Provide the [X, Y] coordinate of the cell's center where the given text is located.  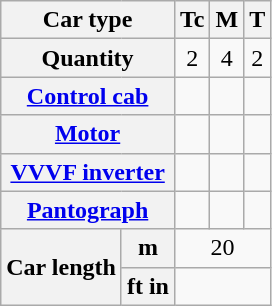
Car type [88, 20]
Car length [62, 267]
Tc [192, 20]
20 [222, 248]
M [227, 20]
VVVF inverter [88, 172]
Control cab [88, 96]
ft in [148, 286]
Quantity [88, 58]
Pantograph [88, 210]
4 [227, 58]
m [148, 248]
T [258, 20]
Motor [88, 134]
